Output the [x, y] coordinate of the center of the cell containing the given text.  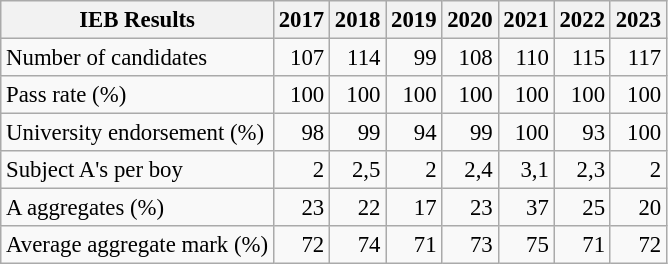
117 [638, 58]
75 [526, 245]
115 [582, 58]
22 [358, 208]
Average aggregate mark (%) [138, 245]
98 [301, 133]
University endorsement (%) [138, 133]
2,4 [470, 170]
Subject A's per boy [138, 170]
3,1 [526, 170]
2017 [301, 20]
94 [414, 133]
Number of candidates [138, 58]
2020 [470, 20]
2,3 [582, 170]
110 [526, 58]
74 [358, 245]
2018 [358, 20]
A aggregates (%) [138, 208]
25 [582, 208]
73 [470, 245]
108 [470, 58]
2023 [638, 20]
2021 [526, 20]
Pass rate (%) [138, 95]
20 [638, 208]
37 [526, 208]
2022 [582, 20]
107 [301, 58]
2019 [414, 20]
93 [582, 133]
17 [414, 208]
2,5 [358, 170]
IEB Results [138, 20]
114 [358, 58]
